Return the [x, y] coordinate for the center point of the cell that contains the specified text.  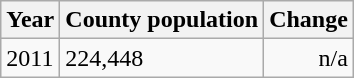
2011 [30, 58]
Change [309, 20]
224,448 [162, 58]
Year [30, 20]
n/a [309, 58]
County population [162, 20]
